Provide the [x, y] coordinate of the cell's center where the given text is located.  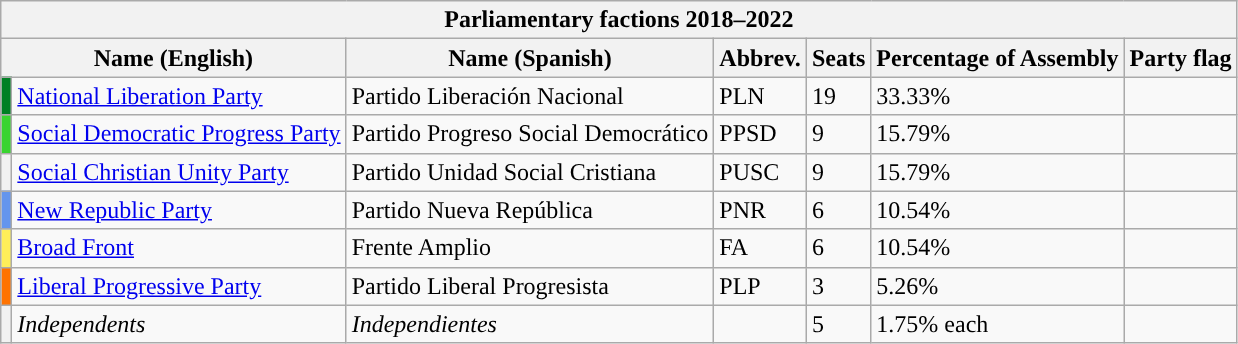
Independientes [530, 324]
Partido Unidad Social Cristiana [530, 172]
PLP [760, 286]
Seats [838, 58]
Parliamentary factions 2018–2022 [619, 20]
PNR [760, 210]
Partido Liberal Progresista [530, 286]
PLN [760, 96]
5 [838, 324]
Party flag [1180, 58]
Partido Nueva República [530, 210]
1.75% each [998, 324]
Frente Amplio [530, 248]
33.33% [998, 96]
Independents [179, 324]
PUSC [760, 172]
19 [838, 96]
Name (Spanish) [530, 58]
FA [760, 248]
Partido Progreso Social Democrático [530, 134]
Social Christian Unity Party [179, 172]
Abbrev. [760, 58]
Liberal Progressive Party [179, 286]
New Republic Party [179, 210]
Partido Liberación Nacional [530, 96]
3 [838, 286]
5.26% [998, 286]
PPSD [760, 134]
Social Democratic Progress Party [179, 134]
Percentage of Assembly [998, 58]
Name (English) [174, 58]
National Liberation Party [179, 96]
Broad Front [179, 248]
